Find where the given text appears and provide that cell's center as (X, Y) coordinate. 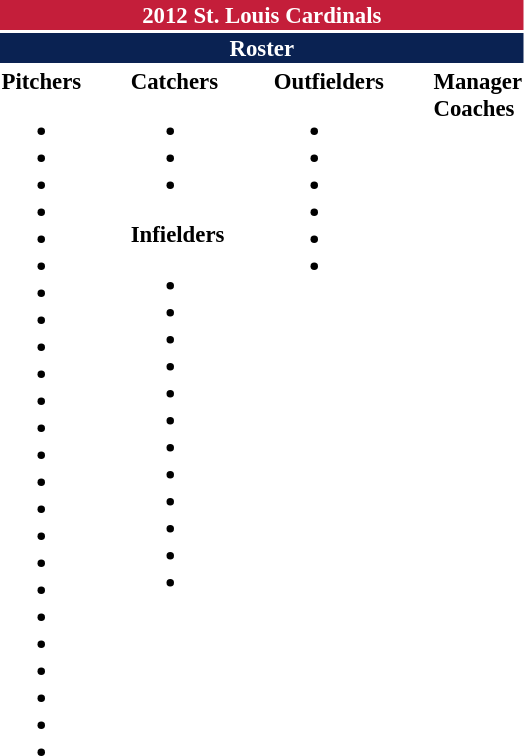
2012 St. Louis Cardinals (262, 15)
Roster (262, 48)
